Return the [x, y] coordinate for the center point of the cell that contains the specified text.  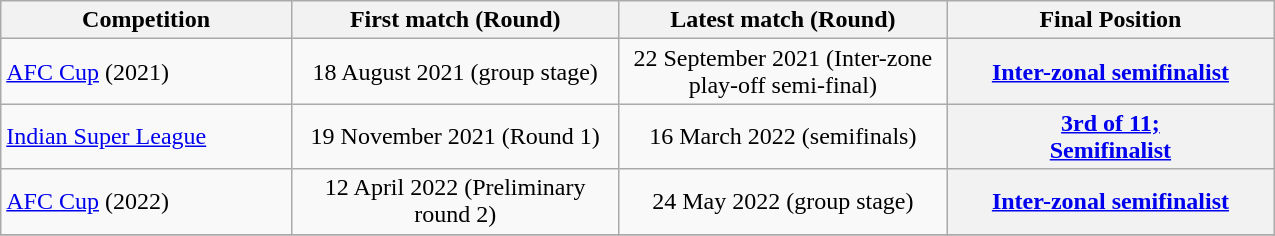
22 September 2021 (Inter-zone play-off semi-final) [783, 72]
Latest match (Round) [783, 20]
3rd of 11;Semifinalist [1111, 136]
24 May 2022 (group stage) [783, 202]
Competition [146, 20]
16 March 2022 (semifinals) [783, 136]
Final Position [1111, 20]
19 November 2021 (Round 1) [455, 136]
18 August 2021 (group stage) [455, 72]
AFC Cup (2021) [146, 72]
Indian Super League [146, 136]
12 April 2022 (Preliminary round 2) [455, 202]
First match (Round) [455, 20]
AFC Cup (2022) [146, 202]
